Scan for the cell matching the given text and deliver its [x, y] coordinate at center. 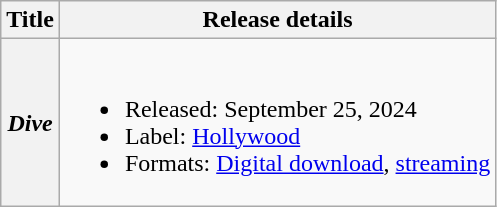
Release details [277, 20]
Released: September 25, 2024Label: HollywoodFormats: Digital download, streaming [277, 122]
Dive [30, 122]
Title [30, 20]
